Return the [X, Y] coordinate for the center point of the cell that contains the specified text.  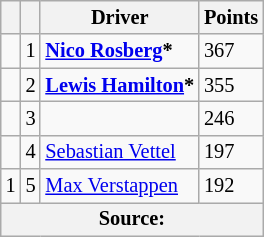
197 [231, 152]
Driver [120, 17]
246 [231, 118]
Sebastian Vettel [120, 152]
2 [31, 85]
Points [231, 17]
Max Verstappen [120, 186]
3 [31, 118]
Lewis Hamilton* [120, 85]
Nico Rosberg* [120, 51]
Source: [132, 219]
4 [31, 152]
367 [231, 51]
5 [31, 186]
192 [231, 186]
355 [231, 85]
